Identify which cell holds the provided text, then report its (x, y) central coordinate. 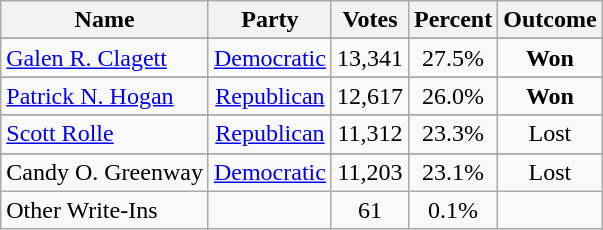
23.1% (452, 172)
Name (105, 20)
Candy O. Greenway (105, 172)
27.5% (452, 58)
Outcome (550, 20)
Party (270, 20)
Percent (452, 20)
11,312 (370, 134)
0.1% (452, 210)
26.0% (452, 96)
Galen R. Clagett (105, 58)
23.3% (452, 134)
Patrick N. Hogan (105, 96)
61 (370, 210)
13,341 (370, 58)
11,203 (370, 172)
Scott Rolle (105, 134)
12,617 (370, 96)
Other Write-Ins (105, 210)
Votes (370, 20)
